Identify which cell holds the provided text, then report its [X, Y] central coordinate. 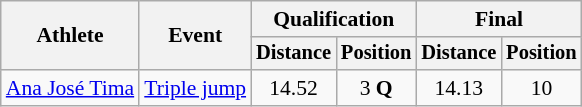
14.52 [294, 88]
Event [195, 36]
Final [498, 19]
Athlete [70, 36]
Ana José Tima [70, 88]
Qualification [334, 19]
3 Q [376, 88]
Triple jump [195, 88]
10 [541, 88]
14.13 [458, 88]
